Detect which cell encompasses the target text, then output its [x, y] center coordinate. 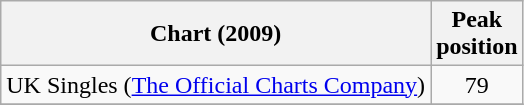
UK Singles (The Official Charts Company) [216, 85]
79 [477, 85]
Chart (2009) [216, 34]
Peakposition [477, 34]
